Find where the given text appears and provide that cell's center as [x, y] coordinate. 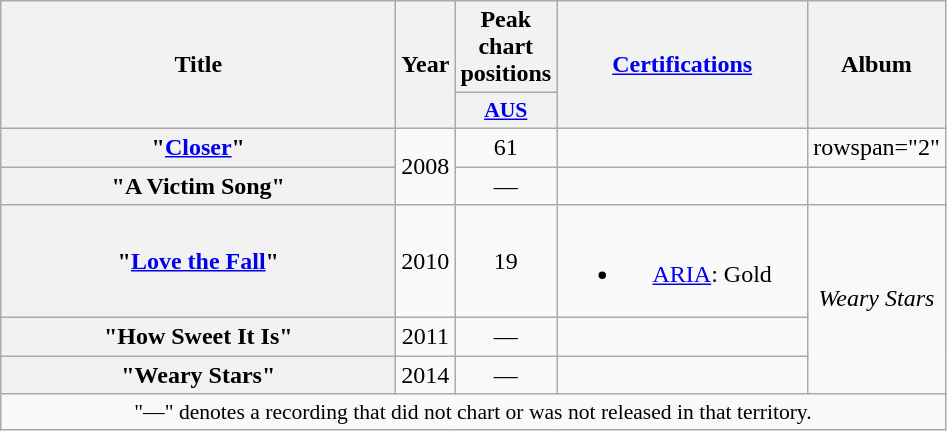
Weary Stars [877, 300]
2010 [426, 262]
Year [426, 65]
2008 [426, 166]
"—" denotes a recording that did not chart or was not released in that territory. [473, 412]
2014 [426, 375]
2011 [426, 337]
Title [198, 65]
61 [506, 147]
AUS [506, 111]
19 [506, 262]
rowspan="2" [877, 147]
"How Sweet It Is" [198, 337]
"Love the Fall" [198, 262]
"Closer" [198, 147]
ARIA: Gold [682, 262]
Certifications [682, 65]
"Weary Stars" [198, 375]
Album [877, 65]
Peak chart positions [506, 47]
"A Victim Song" [198, 185]
